Find where the given text appears and provide that cell's center as (x, y) coordinate. 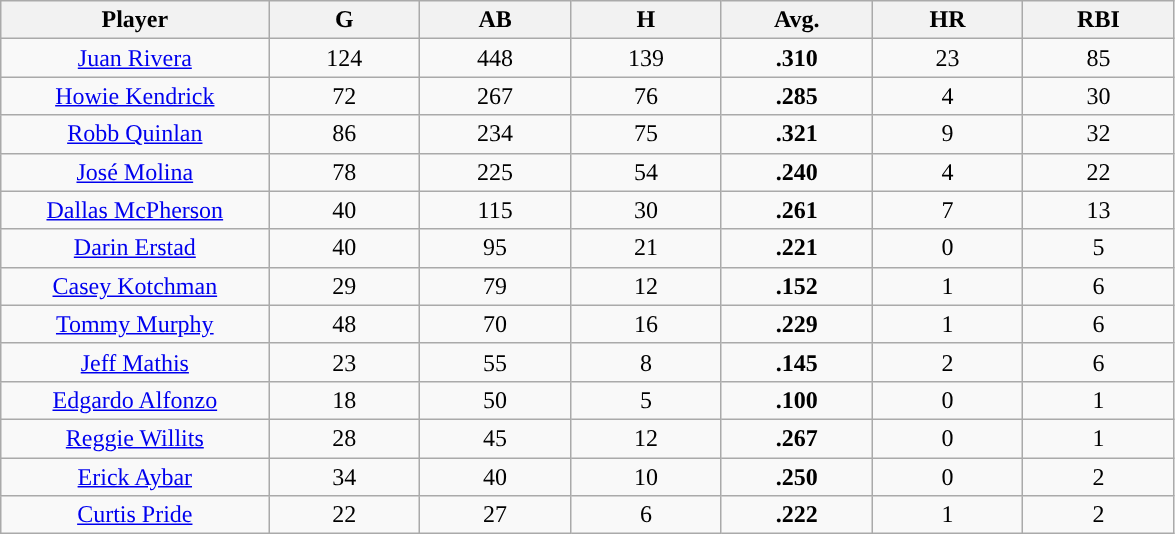
79 (496, 286)
.261 (796, 210)
115 (496, 210)
72 (344, 96)
55 (496, 362)
Reggie Willits (135, 438)
86 (344, 134)
.321 (796, 134)
AB (496, 20)
70 (496, 324)
Casey Kotchman (135, 286)
21 (646, 248)
Player (135, 20)
34 (344, 477)
13 (1098, 210)
28 (344, 438)
32 (1098, 134)
Dallas McPherson (135, 210)
Edgardo Alfonzo (135, 400)
267 (496, 96)
10 (646, 477)
Tommy Murphy (135, 324)
.229 (796, 324)
.267 (796, 438)
16 (646, 324)
76 (646, 96)
78 (344, 172)
.145 (796, 362)
.100 (796, 400)
Jeff Mathis (135, 362)
RBI (1098, 20)
48 (344, 324)
.222 (796, 515)
HR (948, 20)
.240 (796, 172)
225 (496, 172)
H (646, 20)
G (344, 20)
Darin Erstad (135, 248)
Juan Rivera (135, 58)
.250 (796, 477)
.152 (796, 286)
45 (496, 438)
7 (948, 210)
124 (344, 58)
54 (646, 172)
18 (344, 400)
29 (344, 286)
.285 (796, 96)
Robb Quinlan (135, 134)
448 (496, 58)
.310 (796, 58)
8 (646, 362)
27 (496, 515)
85 (1098, 58)
José Molina (135, 172)
139 (646, 58)
Erick Aybar (135, 477)
.221 (796, 248)
Howie Kendrick (135, 96)
50 (496, 400)
Avg. (796, 20)
9 (948, 134)
Curtis Pride (135, 515)
95 (496, 248)
75 (646, 134)
234 (496, 134)
